Find where the given text appears and provide that cell's center as (x, y) coordinate. 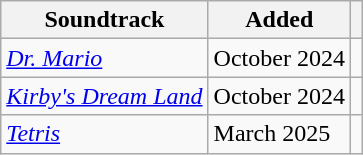
March 2025 (279, 134)
Kirby's Dream Land (104, 96)
Dr. Mario (104, 58)
Added (279, 20)
Soundtrack (104, 20)
Tetris (104, 134)
